Capture the cell that displays the provided text and extract its (X, Y) central coordinate. 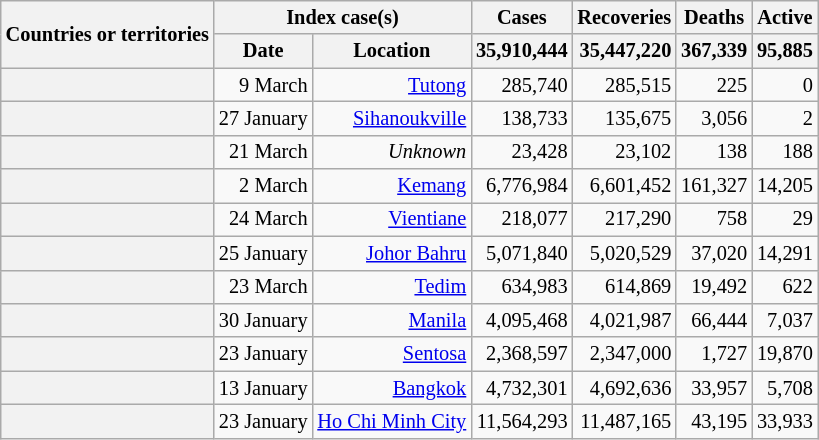
634,983 (522, 287)
Tedim (392, 287)
2,347,000 (625, 354)
4,732,301 (522, 388)
19,870 (785, 354)
3,056 (714, 118)
95,885 (785, 51)
24 March (264, 219)
Index case(s) (342, 17)
7,037 (785, 320)
14,291 (785, 253)
13 January (264, 388)
Cases (522, 17)
Recoveries (625, 17)
138,733 (522, 118)
23,428 (522, 152)
9 March (264, 85)
4,692,636 (625, 388)
43,195 (714, 421)
5,020,529 (625, 253)
218,077 (522, 219)
11,564,293 (522, 421)
Date (264, 51)
35,447,220 (625, 51)
Manila (392, 320)
285,515 (625, 85)
33,933 (785, 421)
Kemang (392, 186)
4,021,987 (625, 320)
14,205 (785, 186)
217,290 (625, 219)
188 (785, 152)
5,708 (785, 388)
25 January (264, 253)
Tutong (392, 85)
2 March (264, 186)
161,327 (714, 186)
35,910,444 (522, 51)
2 (785, 118)
5,071,840 (522, 253)
225 (714, 85)
367,339 (714, 51)
23,102 (625, 152)
Deaths (714, 17)
4,095,468 (522, 320)
30 January (264, 320)
Sihanoukville (392, 118)
758 (714, 219)
0 (785, 85)
285,740 (522, 85)
Active (785, 17)
6,601,452 (625, 186)
614,869 (625, 287)
33,957 (714, 388)
11,487,165 (625, 421)
Johor Bahru (392, 253)
21 March (264, 152)
Sentosa (392, 354)
66,444 (714, 320)
135,675 (625, 118)
Ho Chi Minh City (392, 421)
Bangkok (392, 388)
Unknown (392, 152)
37,020 (714, 253)
1,727 (714, 354)
Vientiane (392, 219)
Location (392, 51)
29 (785, 219)
27 January (264, 118)
622 (785, 287)
138 (714, 152)
6,776,984 (522, 186)
Countries or territories (108, 34)
19,492 (714, 287)
23 March (264, 287)
2,368,597 (522, 354)
